Provide the [X, Y] coordinate of the cell's center where the given text is located.  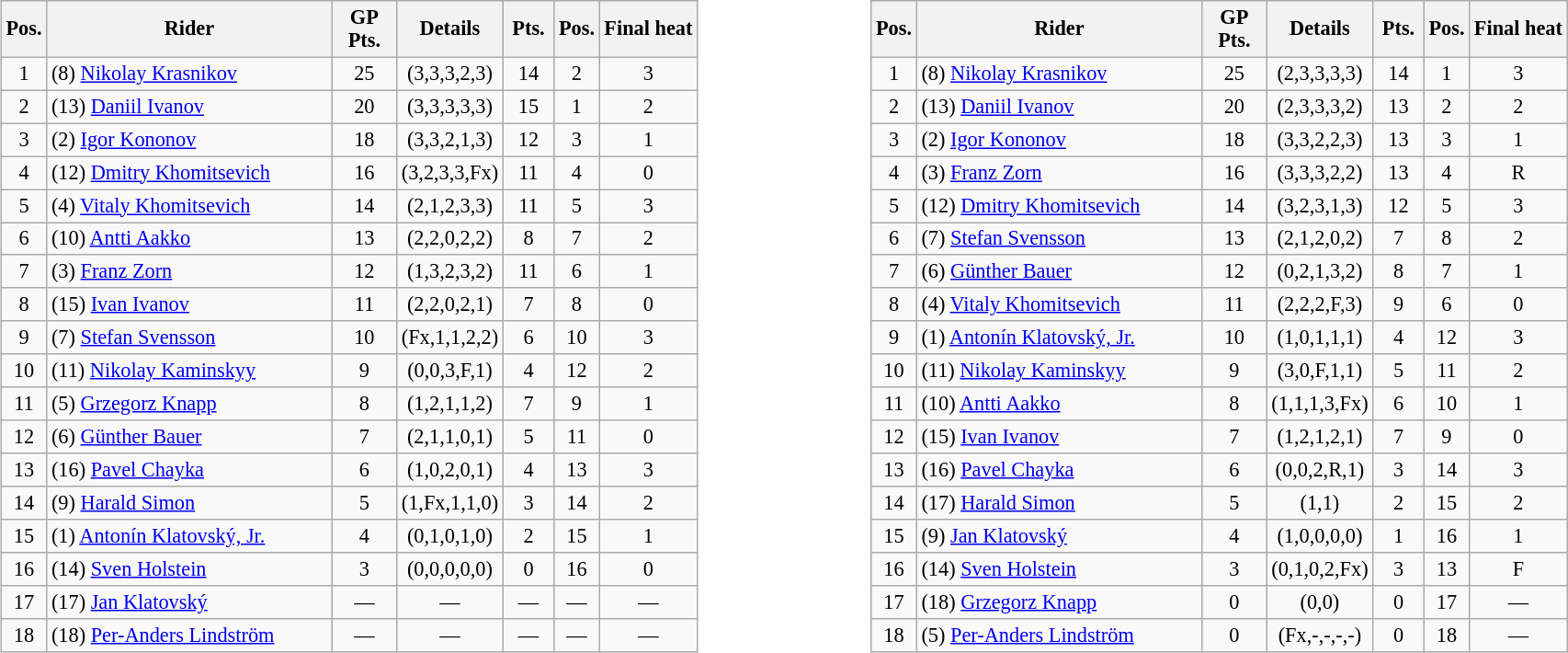
(0,0,0,0,0) [450, 569]
(3,2,3,1,3) [1320, 206]
(17) Harald Simon [1059, 503]
(1,1) [1320, 503]
(Fx,-,-,-,-) [1320, 635]
(1,3,2,3,2) [450, 271]
(1,2,1,2,1) [1320, 437]
(3,3,3,3,3) [450, 107]
(3,3,3,2,2) [1320, 173]
F [1518, 569]
(0,0,3,F,1) [450, 371]
(9) Harald Simon [189, 503]
(0,0) [1320, 601]
(18) Grzegorz Knapp [1059, 601]
(Fx,1,1,2,2) [450, 338]
(2,1,1,0,1) [450, 437]
(5) Per-Anders Lindström [1059, 635]
(1,Fx,1,1,0) [450, 503]
(3,0,F,1,1) [1320, 371]
(0,1,0,2,Fx) [1320, 569]
(3,3,2,2,3) [1320, 140]
R [1518, 173]
(1,0,2,0,1) [450, 470]
(2,3,3,3,3) [1320, 74]
(2,2,0,2,1) [450, 304]
(2,1,2,3,3) [450, 206]
(1,0,0,0,0) [1320, 536]
(3,2,3,3,Fx) [450, 173]
(2,2,0,2,2) [450, 239]
(3,3,2,1,3) [450, 140]
(0,1,0,1,0) [450, 536]
(0,2,1,3,2) [1320, 271]
(9) Jan Klatovský [1059, 536]
(2,2,2,F,3) [1320, 304]
(1,1,1,3,Fx) [1320, 404]
(2,3,3,3,2) [1320, 107]
(0,0,2,R,1) [1320, 470]
(1,2,1,1,2) [450, 404]
(17) Jan Klatovský [189, 601]
(5) Grzegorz Knapp [189, 404]
(3,3,3,2,3) [450, 74]
(1,0,1,1,1) [1320, 338]
(18) Per-Anders Lindström [189, 635]
(2,1,2,0,2) [1320, 239]
